Detect which cell encompasses the target text, then output its [X, Y] center coordinate. 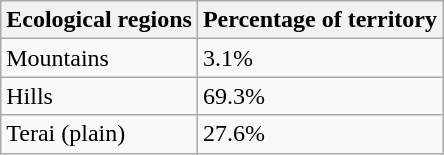
3.1% [320, 58]
Ecological regions [100, 20]
69.3% [320, 96]
Hills [100, 96]
Percentage of territory [320, 20]
Terai (plain) [100, 134]
Mountains [100, 58]
27.6% [320, 134]
